Determine the [X, Y] coordinate at the center of the cell enclosing the given text.  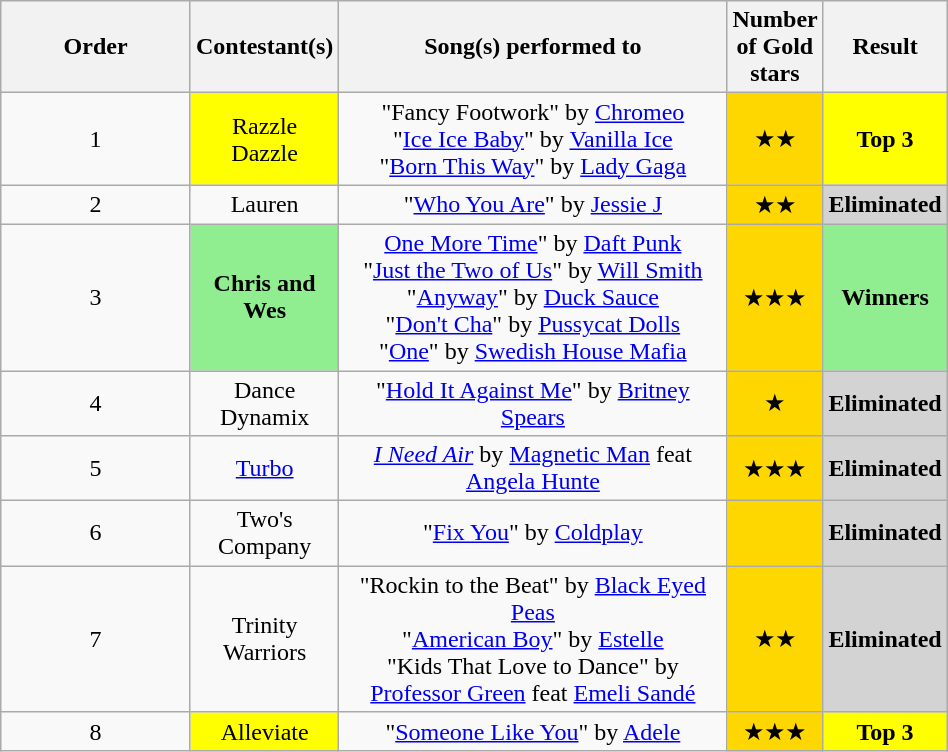
Winners [885, 297]
"Hold It Against Me" by Britney Spears [533, 402]
Trinity Warriors [264, 639]
8 [96, 732]
Razzle Dazzle [264, 139]
"Fix You" by Coldplay [533, 534]
Song(s) performed to [533, 47]
1 [96, 139]
I Need Air by Magnetic Man feat Angela Hunte [533, 468]
★ [775, 402]
Number of Gold stars [775, 47]
Alleviate [264, 732]
4 [96, 402]
Dance Dynamix [264, 402]
Turbo [264, 468]
7 [96, 639]
"Who You Are" by Jessie J [533, 205]
One More Time" by Daft Punk "Just the Two of Us" by Will Smith "Anyway" by Duck Sauce "Don't Cha" by Pussycat Dolls "One" by Swedish House Mafia [533, 297]
"Rockin to the Beat" by Black Eyed Peas "American Boy" by Estelle "Kids That Love to Dance" by Professor Green feat Emeli Sandé [533, 639]
3 [96, 297]
5 [96, 468]
2 [96, 205]
Result [885, 47]
Two's Company [264, 534]
Lauren [264, 205]
"Someone Like You" by Adele [533, 732]
Contestant(s) [264, 47]
6 [96, 534]
"Fancy Footwork" by Chromeo "Ice Ice Baby" by Vanilla Ice "Born This Way" by Lady Gaga [533, 139]
Chris and Wes [264, 297]
Order [96, 47]
